Extract the (X, Y) coordinate from the center of the cell holding the provided text.  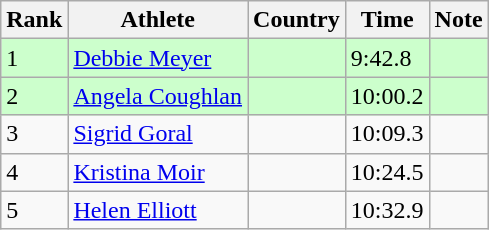
4 (34, 172)
5 (34, 210)
Time (387, 20)
Rank (34, 20)
10:24.5 (387, 172)
1 (34, 58)
2 (34, 96)
Sigrid Goral (158, 134)
Note (458, 20)
Country (297, 20)
Helen Elliott (158, 210)
3 (34, 134)
10:32.9 (387, 210)
10:09.3 (387, 134)
Debbie Meyer (158, 58)
9:42.8 (387, 58)
Kristina Moir (158, 172)
Athlete (158, 20)
Angela Coughlan (158, 96)
10:00.2 (387, 96)
